Output the (X, Y) coordinate of the center of the cell containing the given text.  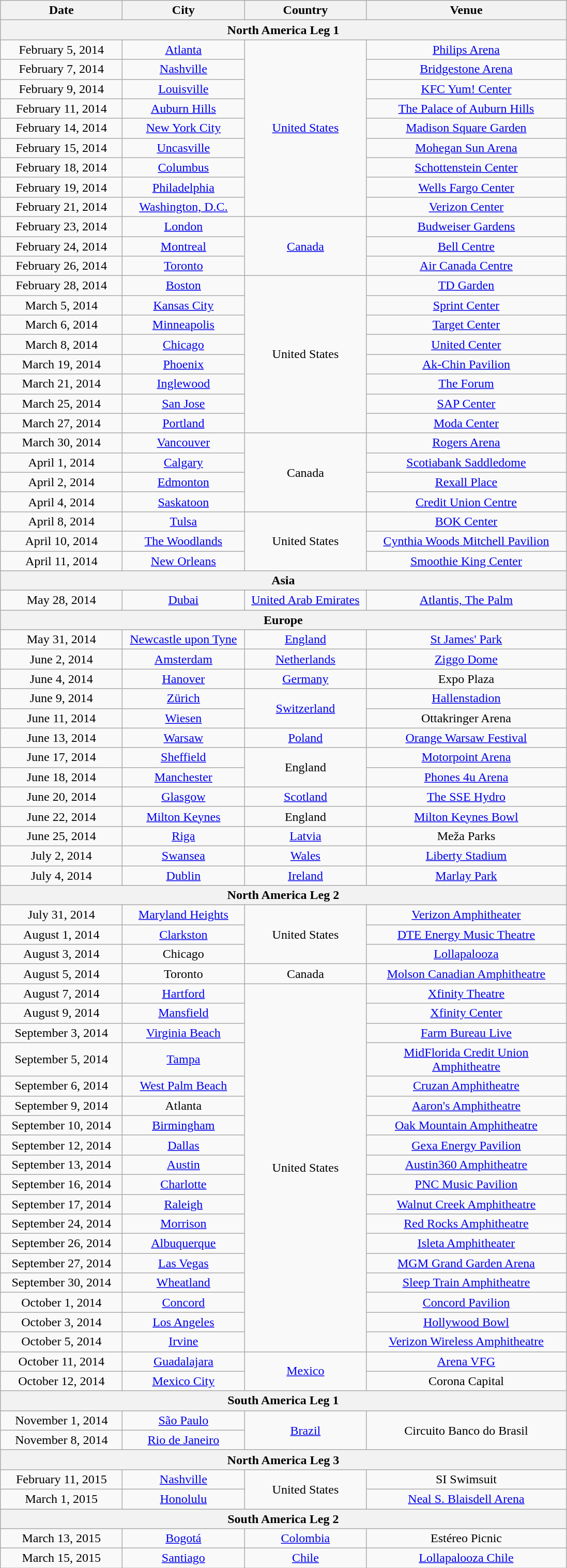
Milton Keynes (183, 816)
Morrison (183, 1224)
April 10, 2014 (62, 541)
Wiesen (183, 718)
Hollywood Bowl (466, 1322)
Schottenstein Center (466, 167)
February 5, 2014 (62, 50)
September 3, 2014 (62, 1033)
Gexa Energy Pavilion (466, 1145)
February 28, 2014 (62, 286)
Irvine (183, 1342)
Air Canada Centre (466, 266)
London (183, 226)
Chile (305, 1558)
Tampa (183, 1059)
Auburn Hills (183, 108)
June 18, 2014 (62, 777)
March 5, 2014 (62, 305)
October 3, 2014 (62, 1322)
June 4, 2014 (62, 679)
Las Vegas (183, 1263)
Manchester (183, 777)
Arena VFG (466, 1361)
Lollapalooza Chile (466, 1558)
The SSE Hydro (466, 797)
February 11, 2014 (62, 108)
DTE Energy Music Theatre (466, 935)
Aaron's Amphitheatre (466, 1106)
Hanover (183, 679)
September 17, 2014 (62, 1204)
Circuito Banco do Brasil (466, 1430)
Dubai (183, 600)
Raleigh (183, 1204)
Farm Bureau Live (466, 1033)
October 1, 2014 (62, 1302)
March 1, 2015 (62, 1499)
March 25, 2014 (62, 403)
June 22, 2014 (62, 816)
March 6, 2014 (62, 325)
April 2, 2014 (62, 482)
Credit Union Centre (466, 502)
March 13, 2015 (62, 1539)
Cruzan Amphitheatre (466, 1086)
KFC Yum! Center (466, 89)
South America Leg 1 (283, 1401)
Uncasville (183, 148)
September 16, 2014 (62, 1184)
Wells Fargo Center (466, 187)
Isleta Amphitheater (466, 1244)
July 4, 2014 (62, 876)
Maryland Heights (183, 915)
São Paulo (183, 1420)
Moda Center (466, 423)
Neal S. Blaisdell Arena (466, 1499)
October 12, 2014 (62, 1381)
Hartford (183, 993)
Concord Pavilion (466, 1302)
Oak Mountain Amphitheatre (466, 1125)
November 1, 2014 (62, 1420)
Motorpoint Arena (466, 757)
Vancouver (183, 443)
Xfinity Theatre (466, 993)
Honolulu (183, 1499)
Los Angeles (183, 1322)
June 20, 2014 (62, 797)
Wheatland (183, 1283)
Charlotte (183, 1184)
Sheffield (183, 757)
February 26, 2014 (62, 266)
Zürich (183, 698)
Edmonton (183, 482)
September 10, 2014 (62, 1125)
Dublin (183, 876)
March 21, 2014 (62, 384)
City (183, 10)
Ireland (305, 876)
Verizon Amphitheater (466, 915)
February 14, 2014 (62, 128)
Corona Capital (466, 1381)
Warsaw (183, 738)
Glasgow (183, 797)
September 24, 2014 (62, 1224)
March 27, 2014 (62, 423)
Xfinity Center (466, 1013)
PNC Music Pavilion (466, 1184)
February 15, 2014 (62, 148)
BOK Center (466, 521)
Santiago (183, 1558)
Concord (183, 1302)
August 3, 2014 (62, 954)
Amsterdam (183, 659)
Riga (183, 836)
Hallenstadion (466, 698)
Virginia Beach (183, 1033)
SI Swimsuit (466, 1479)
June 2, 2014 (62, 659)
Calgary (183, 462)
Clarkston (183, 935)
April 1, 2014 (62, 462)
United Arab Emirates (305, 600)
September 9, 2014 (62, 1106)
February 11, 2015 (62, 1479)
September 26, 2014 (62, 1244)
Meža Parks (466, 836)
August 5, 2014 (62, 974)
March 30, 2014 (62, 443)
Newcastle upon Tyne (183, 640)
Venue (466, 10)
Molson Canadian Amphitheatre (466, 974)
Saskatoon (183, 502)
June 13, 2014 (62, 738)
Red Rocks Amphitheatre (466, 1224)
July 31, 2014 (62, 915)
New Orleans (183, 561)
Madison Square Garden (466, 128)
Inglewood (183, 384)
Wales (305, 856)
Country (305, 10)
The Woodlands (183, 541)
Asia (283, 581)
Verizon Wireless Amphitheatre (466, 1342)
October 11, 2014 (62, 1361)
Rexall Place (466, 482)
Switzerland (305, 708)
Mohegan Sun Arena (466, 148)
September 6, 2014 (62, 1086)
Phones 4u Arena (466, 777)
Smoothie King Center (466, 561)
September 30, 2014 (62, 1283)
February 7, 2014 (62, 69)
South America Leg 2 (283, 1518)
New York City (183, 128)
Swansea (183, 856)
June 17, 2014 (62, 757)
Louisville (183, 89)
Expo Plaza (466, 679)
Philips Arena (466, 50)
June 9, 2014 (62, 698)
Austin360 Amphitheatre (466, 1165)
Budweiser Gardens (466, 226)
Scotiabank Saddledome (466, 462)
Guadalajara (183, 1361)
Albuquerque (183, 1244)
October 5, 2014 (62, 1342)
Austin (183, 1165)
Bridgestone Arena (466, 69)
May 28, 2014 (62, 600)
Scotland (305, 797)
Atlantis, The Palm (466, 600)
April 4, 2014 (62, 502)
Estéreo Picnic (466, 1539)
Boston (183, 286)
Brazil (305, 1430)
Netherlands (305, 659)
Kansas City (183, 305)
The Palace of Auburn Hills (466, 108)
St James' Park (466, 640)
July 2, 2014 (62, 856)
May 31, 2014 (62, 640)
September 27, 2014 (62, 1263)
North America Leg 3 (283, 1460)
Montreal (183, 246)
June 11, 2014 (62, 718)
February 9, 2014 (62, 89)
Columbus (183, 167)
MidFlorida Credit Union Amphitheatre (466, 1059)
Ak-Chin Pavilion (466, 364)
Phoenix (183, 364)
Mexico (305, 1371)
Milton Keynes Bowl (466, 816)
Philadelphia (183, 187)
Marlay Park (466, 876)
Germany (305, 679)
September 12, 2014 (62, 1145)
Washington, D.C. (183, 207)
February 24, 2014 (62, 246)
Mexico City (183, 1381)
Sprint Center (466, 305)
February 23, 2014 (62, 226)
Liberty Stadium (466, 856)
Rio de Janeiro (183, 1440)
Sleep Train Amphitheatre (466, 1283)
Verizon Center (466, 207)
August 1, 2014 (62, 935)
November 8, 2014 (62, 1440)
September 13, 2014 (62, 1165)
SAP Center (466, 403)
September 5, 2014 (62, 1059)
Ottakringer Arena (466, 718)
August 7, 2014 (62, 993)
United Center (466, 345)
February 19, 2014 (62, 187)
Target Center (466, 325)
February 21, 2014 (62, 207)
West Palm Beach (183, 1086)
Latvia (305, 836)
Mansfield (183, 1013)
The Forum (466, 384)
March 8, 2014 (62, 345)
Bell Centre (466, 246)
April 8, 2014 (62, 521)
Minneapolis (183, 325)
Dallas (183, 1145)
March 19, 2014 (62, 364)
Birmingham (183, 1125)
Orange Warsaw Festival (466, 738)
Rogers Arena (466, 443)
Colombia (305, 1539)
MGM Grand Garden Arena (466, 1263)
March 15, 2015 (62, 1558)
August 9, 2014 (62, 1013)
April 11, 2014 (62, 561)
Cynthia Woods Mitchell Pavilion (466, 541)
North America Leg 1 (283, 30)
Lollapalooza (466, 954)
Poland (305, 738)
Walnut Creek Amphitheatre (466, 1204)
Date (62, 10)
Tulsa (183, 521)
North America Leg 2 (283, 895)
Portland (183, 423)
June 25, 2014 (62, 836)
San Jose (183, 403)
Europe (283, 620)
TD Garden (466, 286)
Bogotá (183, 1539)
February 18, 2014 (62, 167)
Ziggo Dome (466, 659)
